Scan for the cell matching the given text and deliver its (X, Y) coordinate at center. 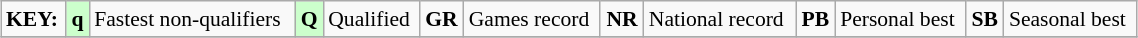
Seasonal best (1070, 19)
KEY: (34, 19)
q (78, 19)
Fastest non-qualifiers (192, 19)
SB (985, 19)
Q (309, 19)
NR (622, 19)
Personal best (900, 19)
Qualified (371, 19)
National record (720, 19)
PB (816, 19)
Games record (532, 19)
GR (442, 19)
